Determine the [X, Y] coordinate at the center of the cell enclosing the given text.  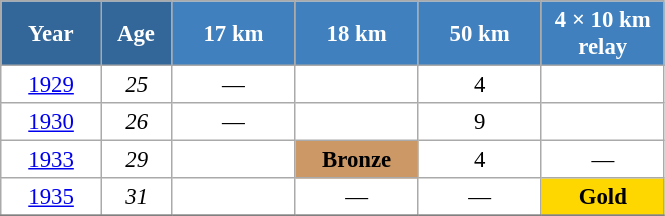
9 [480, 122]
25 [136, 85]
Age [136, 34]
31 [136, 197]
50 km [480, 34]
1933 [52, 160]
1935 [52, 197]
26 [136, 122]
1929 [52, 85]
1930 [52, 122]
Gold [602, 197]
Bronze [356, 160]
Year [52, 34]
18 km [356, 34]
4 × 10 km relay [602, 34]
17 km [234, 34]
29 [136, 160]
